Search for the cell housing the specified text and yield its [X, Y] center coordinate. 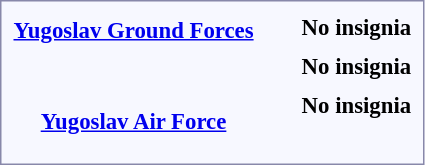
Yugoslav Air Force [134, 122]
Yugoslav Ground Forces [134, 30]
